Return the [X, Y] coordinate for the center point of the cell that contains the specified text.  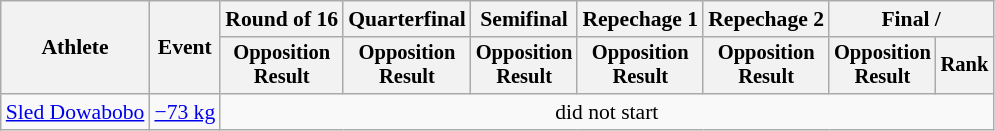
Semifinal [524, 19]
−73 kg [184, 112]
did not start [606, 112]
Sled Dowabobo [76, 112]
Quarterfinal [407, 19]
Final / [911, 19]
Round of 16 [282, 19]
Rank [965, 66]
Event [184, 48]
Athlete [76, 48]
Repechage 1 [640, 19]
Repechage 2 [766, 19]
